Find where the given text appears and provide that cell's center as [x, y] coordinate. 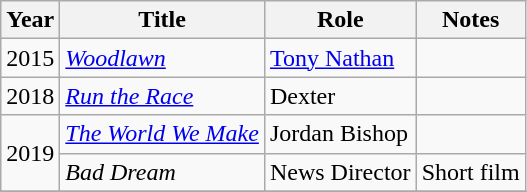
Tony Nathan [340, 58]
Woodlawn [162, 58]
Bad Dream [162, 172]
2019 [30, 153]
Title [162, 20]
The World We Make [162, 134]
News Director [340, 172]
Year [30, 20]
Jordan Bishop [340, 134]
Short film [470, 172]
2015 [30, 58]
Dexter [340, 96]
2018 [30, 96]
Role [340, 20]
Notes [470, 20]
Run the Race [162, 96]
